Pinpoint the cell where the given text exists, returning its (X, Y) midpoint coordinate. 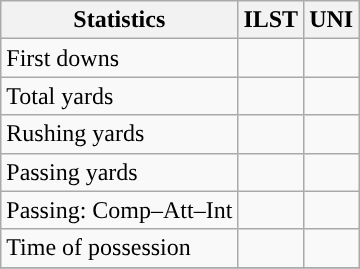
Rushing yards (120, 134)
ILST (271, 20)
Time of possession (120, 248)
First downs (120, 58)
UNI (332, 20)
Statistics (120, 20)
Passing yards (120, 172)
Passing: Comp–Att–Int (120, 210)
Total yards (120, 96)
